Output the [x, y] coordinate of the center of the cell containing the given text.  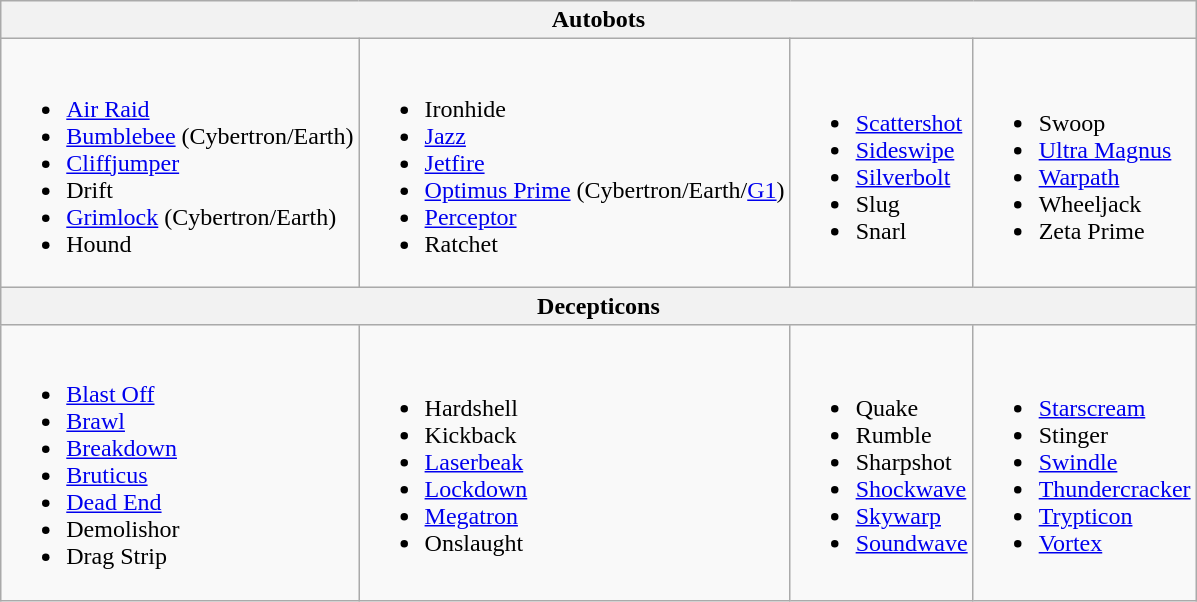
Blast OffBrawlBreakdownBruticusDead EndDemolishorDrag Strip [180, 462]
SwoopUltra MagnusWarpathWheeljackZeta Prime [1084, 163]
Air RaidBumblebee (Cybertron/Earth)CliffjumperDriftGrimlock (Cybertron/Earth)Hound [180, 163]
StarscreamStingerSwindleThundercrackerTrypticonVortex [1084, 462]
IronhideJazzJetfireOptimus Prime (Cybertron/Earth/G1)PerceptorRatchet [574, 163]
QuakeRumbleSharpshotShockwaveSkywarpSoundwave [882, 462]
HardshellKickbackLaserbeakLockdownMegatronOnslaught [574, 462]
Decepticons [598, 306]
ScattershotSideswipeSilverboltSlugSnarl [882, 163]
Autobots [598, 20]
